Capture the cell that displays the provided text and extract its (X, Y) central coordinate. 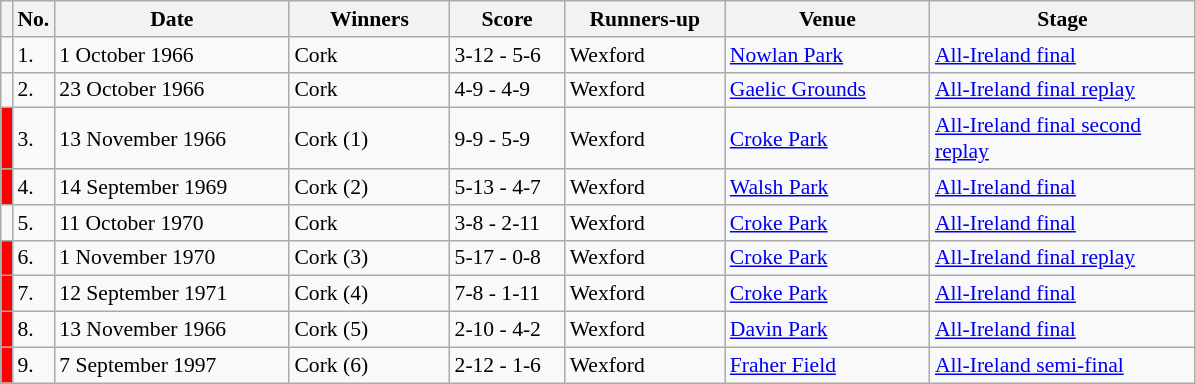
5-13 - 4-7 (508, 187)
Cork (3) (369, 258)
Runners-up (645, 19)
Venue (828, 19)
Score (508, 19)
Gaelic Grounds (828, 90)
Cork (1) (369, 138)
5. (33, 223)
3-8 - 2-11 (508, 223)
5-17 - 0-8 (508, 258)
All-Ireland semi-final (1062, 365)
8. (33, 330)
7. (33, 294)
Date (172, 19)
9-9 - 5-9 (508, 138)
Stage (1062, 19)
3-12 - 5-6 (508, 55)
9. (33, 365)
2-10 - 4-2 (508, 330)
2. (33, 90)
All-Ireland final second replay (1062, 138)
3. (33, 138)
Nowlan Park (828, 55)
Fraher Field (828, 365)
Cork (5) (369, 330)
1 October 1966 (172, 55)
Walsh Park (828, 187)
12 September 1971 (172, 294)
Cork (4) (369, 294)
4. (33, 187)
Winners (369, 19)
Cork (2) (369, 187)
1. (33, 55)
1 November 1970 (172, 258)
23 October 1966 (172, 90)
7 September 1997 (172, 365)
11 October 1970 (172, 223)
7-8 - 1-11 (508, 294)
No. (33, 19)
Cork (6) (369, 365)
Davin Park (828, 330)
14 September 1969 (172, 187)
6. (33, 258)
4-9 - 4-9 (508, 90)
2-12 - 1-6 (508, 365)
